Provide the [X, Y] coordinate of the cell's center where the given text is located.  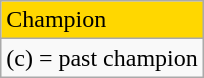
(c) = past champion [102, 58]
Champion [102, 20]
